For the text-containing cell, return its midpoint in [x, y] coordinate format. 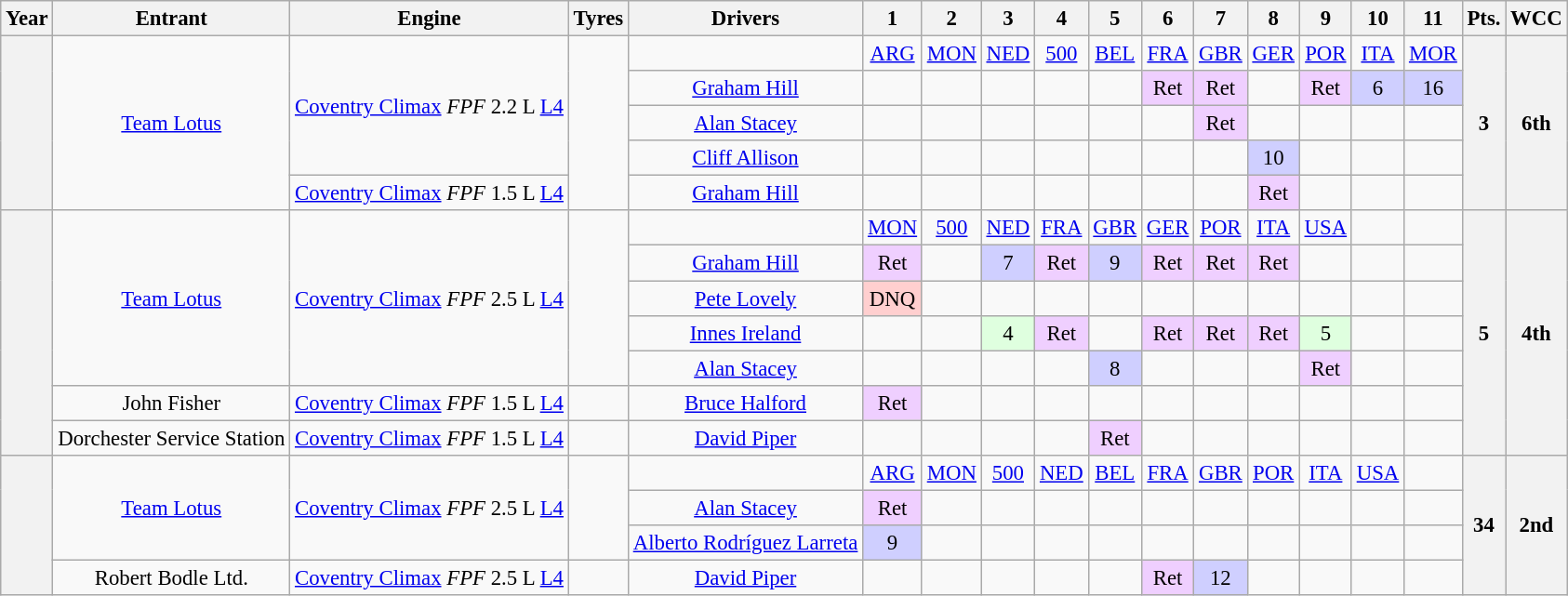
Tyres [598, 19]
Engine [430, 19]
2 [951, 19]
Pts. [1484, 19]
Coventry Climax FPF 2.2 L L4 [430, 106]
John Fisher [171, 403]
34 [1484, 525]
WCC [1536, 19]
2nd [1536, 525]
Year [27, 19]
Alberto Rodríguez Larreta [745, 543]
Innes Ireland [745, 333]
MOR [1434, 54]
Entrant [171, 19]
1 [893, 19]
16 [1434, 88]
Dorchester Service Station [171, 438]
Cliff Allison [745, 158]
DNQ [893, 298]
11 [1434, 19]
Bruce Halford [745, 403]
6th [1536, 124]
Robert Bodle Ltd. [171, 577]
Pete Lovely [745, 298]
4th [1536, 333]
12 [1220, 577]
Drivers [745, 19]
